Output the (x, y) coordinate of the center of the cell containing the given text.  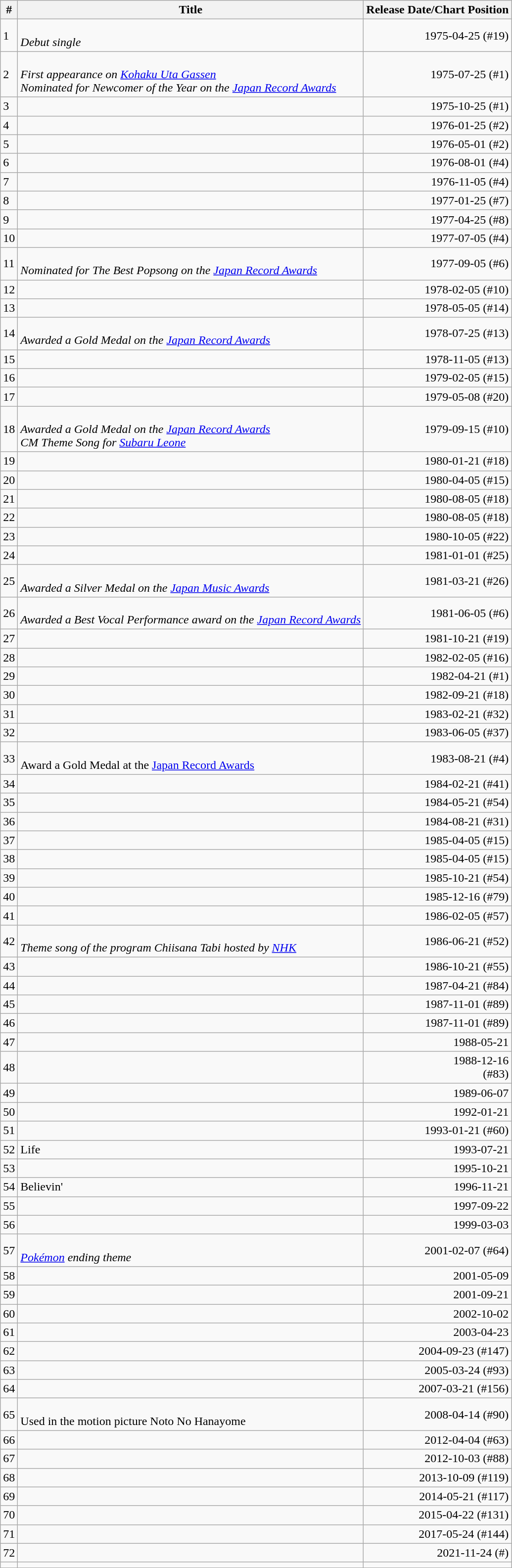
Release Date/Chart Position (437, 10)
54 (9, 1187)
1984-05-21 (#54) (437, 803)
59 (9, 1294)
1980-10-05 (#22) (437, 536)
1985-12-16 (#79) (437, 897)
2001-05-09 (437, 1276)
55 (9, 1206)
2001-09-21 (437, 1294)
51 (9, 1131)
16 (9, 378)
11 (9, 263)
1988-12-16(#83) (437, 1068)
1978-07-25 (#13) (437, 333)
18 (9, 429)
56 (9, 1225)
2013-10-09 (#119) (437, 1477)
67 (9, 1459)
Used in the motion picture Noto No Hanayome (191, 1414)
60 (9, 1314)
1976-05-01 (#2) (437, 144)
1977-07-05 (#4) (437, 238)
65 (9, 1414)
6 (9, 163)
42 (9, 941)
44 (9, 985)
63 (9, 1370)
49 (9, 1093)
2012-10-03 (#88) (437, 1459)
46 (9, 1023)
1993-01-21 (#60) (437, 1131)
1976-08-01 (#4) (437, 163)
24 (9, 555)
1 (9, 36)
1988-05-21 (437, 1042)
1977-09-05 (#6) (437, 263)
47 (9, 1042)
58 (9, 1276)
1975-04-25 (#19) (437, 36)
1983-08-21 (#4) (437, 758)
17 (9, 397)
Debut single (191, 36)
Pokémon ending theme (191, 1250)
23 (9, 536)
1999-03-03 (437, 1225)
2003-04-23 (437, 1332)
1975-10-25 (#1) (437, 106)
Award a Gold Medal at the Japan Record Awards (191, 758)
Believin' (191, 1187)
1982-04-21 (#1) (437, 676)
1984-08-21 (#31) (437, 821)
1981-03-21 (#26) (437, 581)
38 (9, 859)
10 (9, 238)
2008-04-14 (#90) (437, 1414)
9 (9, 219)
37 (9, 840)
70 (9, 1515)
1983-06-05 (#37) (437, 733)
1976-01-25 (#2) (437, 125)
Life (191, 1149)
19 (9, 461)
1978-05-05 (#14) (437, 308)
2005-03-24 (#93) (437, 1370)
50 (9, 1112)
34 (9, 784)
1986-06-21 (#52) (437, 941)
20 (9, 480)
1987-04-21 (#84) (437, 985)
28 (9, 658)
2004-09-23 (#147) (437, 1351)
2012-04-04 (#63) (437, 1440)
48 (9, 1068)
15 (9, 359)
32 (9, 733)
33 (9, 758)
22 (9, 518)
26 (9, 613)
7 (9, 182)
1978-02-05 (#10) (437, 289)
29 (9, 676)
41 (9, 915)
2002-10-02 (437, 1314)
40 (9, 897)
12 (9, 289)
66 (9, 1440)
1983-02-21 (#32) (437, 714)
30 (9, 695)
Awarded a Gold Medal on the Japan Record Awards (191, 333)
1982-09-21 (#18) (437, 695)
2001-02-07 (#64) (437, 1250)
1981-01-01 (#25) (437, 555)
71 (9, 1534)
2007-03-21 (#156) (437, 1389)
1986-02-05 (#57) (437, 915)
Awarded a Gold Medal on the Japan Record AwardsCM Theme Song for Subaru Leone (191, 429)
1989-06-07 (437, 1093)
14 (9, 333)
36 (9, 821)
2015-04-22 (#131) (437, 1515)
52 (9, 1149)
1982-02-05 (#16) (437, 658)
39 (9, 878)
2014-05-21 (#117) (437, 1496)
# (9, 10)
Awarded a Best Vocal Performance award on the Japan Record Awards (191, 613)
1997-09-22 (437, 1206)
8 (9, 200)
Awarded a Silver Medal on the Japan Music Awards (191, 581)
57 (9, 1250)
2 (9, 74)
2017-05-24 (#144) (437, 1534)
27 (9, 638)
1995-10-21 (437, 1168)
62 (9, 1351)
First appearance on Kohaku Uta GassenNominated for Newcomer of the Year on the Japan Record Awards (191, 74)
1979-09-15 (#10) (437, 429)
1980-01-21 (#18) (437, 461)
1975-07-25 (#1) (437, 74)
Nominated for The Best Popsong on the Japan Record Awards (191, 263)
3 (9, 106)
1979-05-08 (#20) (437, 397)
1985-10-21 (#54) (437, 878)
25 (9, 581)
1977-01-25 (#7) (437, 200)
13 (9, 308)
64 (9, 1389)
43 (9, 966)
1986-10-21 (#55) (437, 966)
68 (9, 1477)
35 (9, 803)
1977-04-25 (#8) (437, 219)
72 (9, 1553)
1984-02-21 (#41) (437, 784)
1996-11-21 (437, 1187)
1981-06-05 (#6) (437, 613)
1978-11-05 (#13) (437, 359)
1992-01-21 (437, 1112)
69 (9, 1496)
2021-11-24 (#) (437, 1553)
1979-02-05 (#15) (437, 378)
31 (9, 714)
45 (9, 1004)
53 (9, 1168)
5 (9, 144)
Theme song of the program Chiisana Tabi hosted by NHK (191, 941)
61 (9, 1332)
21 (9, 499)
4 (9, 125)
Title (191, 10)
1981-10-21 (#19) (437, 638)
1980-04-05 (#15) (437, 480)
1976-11-05 (#4) (437, 182)
1993-07-21 (437, 1149)
